Provide the (x, y) coordinate of the cell's center where the given text is located.  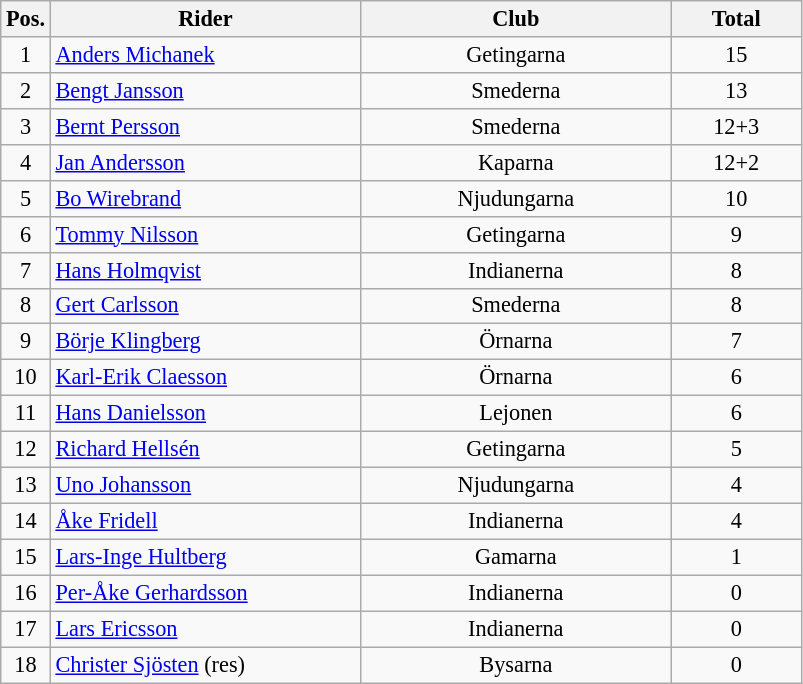
17 (26, 629)
Uno Johansson (205, 485)
Rider (205, 19)
12+2 (736, 162)
Christer Sjösten (res) (205, 665)
Lars Ericsson (205, 629)
Total (736, 19)
Bysarna (516, 665)
14 (26, 521)
Kaparna (516, 162)
Lejonen (516, 414)
Hans Holmqvist (205, 270)
Bernt Persson (205, 126)
Lars-Inge Hultberg (205, 557)
Tommy Nilsson (205, 234)
12+3 (736, 126)
Gamarna (516, 557)
3 (26, 126)
Börje Klingberg (205, 342)
Anders Michanek (205, 55)
Club (516, 19)
Karl-Erik Claesson (205, 378)
Pos. (26, 19)
Hans Danielsson (205, 414)
Bo Wirebrand (205, 198)
11 (26, 414)
18 (26, 665)
2 (26, 90)
16 (26, 593)
Jan Andersson (205, 162)
Gert Carlsson (205, 306)
Åke Fridell (205, 521)
12 (26, 450)
Bengt Jansson (205, 90)
Per-Åke Gerhardsson (205, 593)
Richard Hellsén (205, 450)
